Capture the cell that displays the provided text and extract its (X, Y) central coordinate. 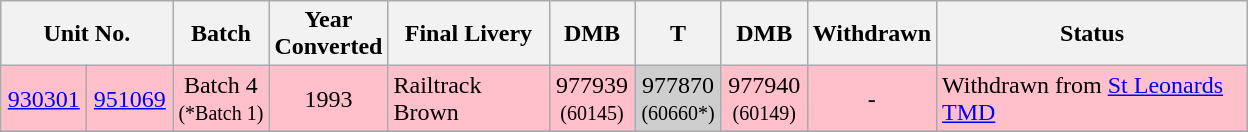
- (872, 98)
Batch 4 (*Batch 1) (221, 98)
Final Livery (468, 34)
Railtrack Brown (468, 98)
1993 (328, 98)
951069 (130, 98)
977870 (60660*) (678, 98)
977940 (60149) (764, 98)
930301 (44, 98)
Withdrawn (872, 34)
Withdrawn from St Leonards TMD (1092, 98)
Status (1092, 34)
977939 (60145) (592, 98)
Unit No. (87, 34)
T (678, 34)
Batch (221, 34)
YearConverted (328, 34)
